Return the [x, y] coordinate for the center point of the cell that contains the specified text.  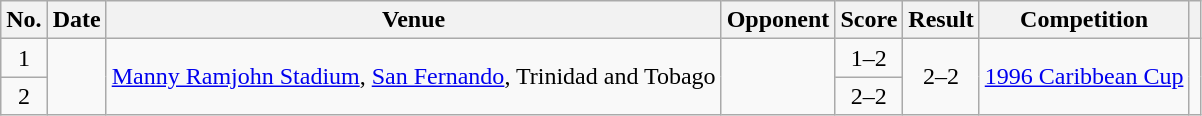
Venue [414, 20]
2 [24, 96]
1 [24, 58]
Result [941, 20]
1–2 [869, 58]
Score [869, 20]
1996 Caribbean Cup [1084, 77]
Opponent [778, 20]
No. [24, 20]
Manny Ramjohn Stadium, San Fernando, Trinidad and Tobago [414, 77]
Date [76, 20]
Competition [1084, 20]
